Detect which cell encompasses the target text, then output its (X, Y) center coordinate. 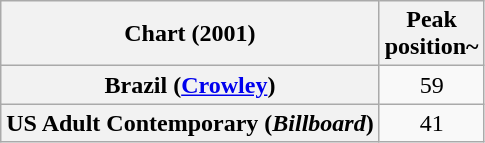
41 (432, 123)
59 (432, 85)
Chart (2001) (190, 34)
Brazil (Crowley) (190, 85)
Peakposition~ (432, 34)
US Adult Contemporary (Billboard) (190, 123)
